For the text-containing cell, return its midpoint in [x, y] coordinate format. 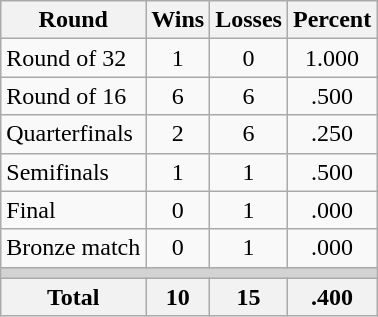
Quarterfinals [74, 134]
Bronze match [74, 248]
1.000 [332, 58]
Total [74, 297]
Round of 16 [74, 96]
Semifinals [74, 172]
.250 [332, 134]
2 [178, 134]
Round of 32 [74, 58]
Percent [332, 20]
15 [249, 297]
Wins [178, 20]
10 [178, 297]
Final [74, 210]
.400 [332, 297]
Losses [249, 20]
Round [74, 20]
